Return the (X, Y) coordinate for the center point of the cell that contains the specified text.  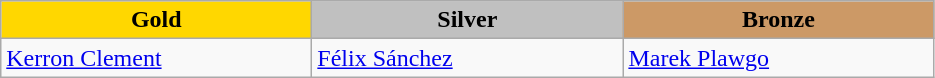
Kerron Clement (156, 58)
Bronze (778, 20)
Félix Sánchez (468, 58)
Marek Plawgo (778, 58)
Gold (156, 20)
Silver (468, 20)
